Return [x, y] of the center of cell containing provided text 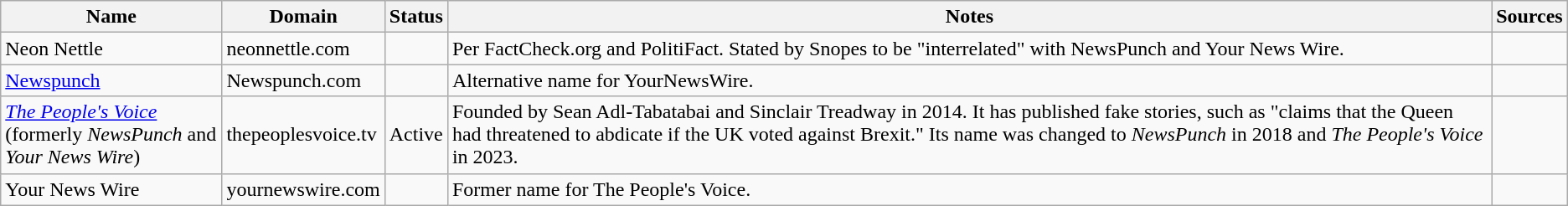
Per FactCheck.org and PolitiFact. Stated by Snopes to be "interrelated" with NewsPunch and Your News Wire. [969, 49]
Name [111, 17]
Alternative name for YourNewsWire. [969, 80]
neonnettle.com [303, 49]
yournewswire.com [303, 189]
The People's Voice(formerly NewsPunch and Your News Wire) [111, 135]
Neon Nettle [111, 49]
Former name for The People's Voice. [969, 189]
Sources [1529, 17]
thepeoplesvoice.tv [303, 135]
Your News Wire [111, 189]
Newspunch [111, 80]
Active [415, 135]
Status [415, 17]
Notes [969, 17]
Newspunch.com [303, 80]
Domain [303, 17]
